Return [x, y] of the center of cell containing provided text 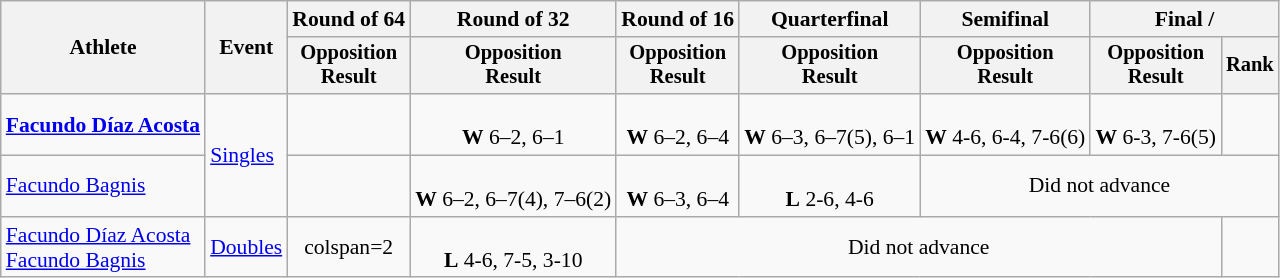
Facundo Bagnis [103, 186]
W 6–2, 6–4 [678, 124]
Event [246, 48]
Round of 64 [348, 19]
W 6–3, 6–7(5), 6–1 [830, 124]
Singles [246, 155]
Facundo Díaz Acosta [103, 124]
L 4-6, 7-5, 3-10 [513, 248]
Doubles [246, 248]
L 2-6, 4-6 [830, 186]
Round of 32 [513, 19]
W 6-3, 7-6(5) [1156, 124]
Rank [1250, 66]
W 6–2, 6–7(4), 7–6(2) [513, 186]
W 6–2, 6–1 [513, 124]
W 4-6, 6-4, 7-6(6) [1005, 124]
W 6–3, 6–4 [678, 186]
Athlete [103, 48]
Facundo Díaz AcostaFacundo Bagnis [103, 248]
Final / [1184, 19]
colspan=2 [348, 248]
Semifinal [1005, 19]
Round of 16 [678, 19]
Quarterfinal [830, 19]
